Search for the cell housing the specified text and yield its (X, Y) center coordinate. 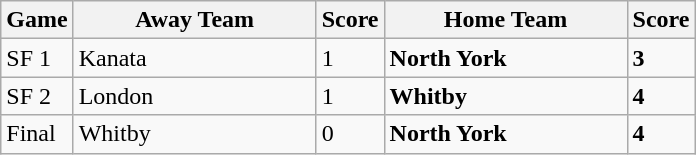
SF 1 (37, 58)
3 (661, 58)
Game (37, 20)
Kanata (194, 58)
London (194, 96)
Final (37, 134)
Home Team (506, 20)
SF 2 (37, 96)
Away Team (194, 20)
0 (350, 134)
